Pinpoint the cell where the given text exists, returning its [X, Y] midpoint coordinate. 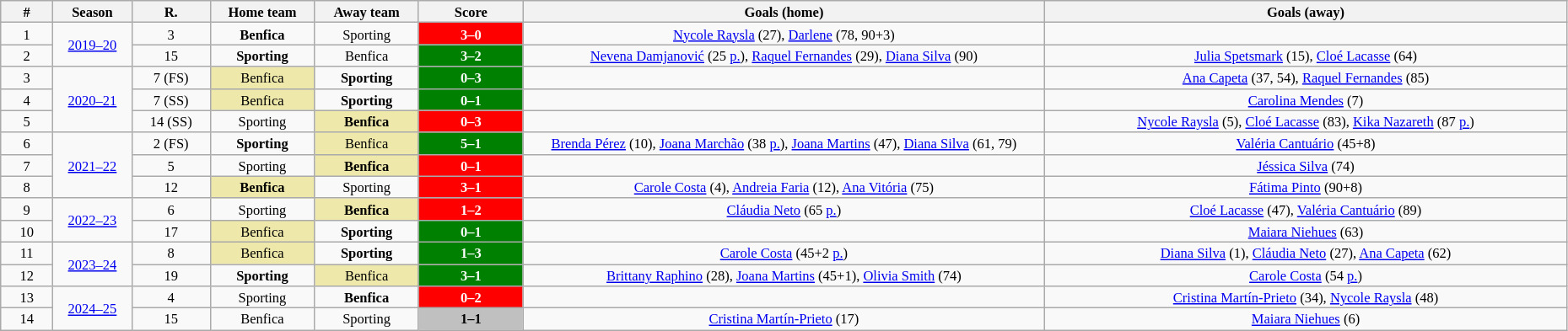
R. [170, 12]
7 (SS) [170, 99]
# [27, 12]
Cloé Lacasse (47), Valéria Cantuário (89) [1306, 209]
2 (FS) [170, 143]
9 [27, 209]
10 [27, 231]
0–2 [471, 297]
1–1 [471, 319]
Maiara Niehues (63) [1306, 231]
2020–21 [93, 99]
Goals (home) [784, 12]
Brittany Raphino (28), Joana Martins (45+1), Olivia Smith (74) [784, 275]
5–1 [471, 143]
11 [27, 253]
Ana Capeta (37, 54), Raquel Fernandes (85) [1306, 77]
Julia Spetsmark (15), Cloé Lacasse (64) [1306, 56]
17 [170, 231]
7 [27, 165]
Cláudia Neto (65 p.) [784, 209]
3–2 [471, 56]
2019–20 [93, 45]
2023–24 [93, 264]
1–3 [471, 253]
Nycole Raysla (27), Darlene (78, 90+3) [784, 34]
Carole Costa (54 p.) [1306, 275]
Nycole Raysla (5), Cloé Lacasse (83), Kika Nazareth (87 p.) [1306, 121]
Score [471, 12]
14 (SS) [170, 121]
Valéria Cantuário (45+8) [1306, 143]
Brenda Pérez (10), Joana Marchão (38 p.), Joana Martins (47), Diana Silva (61, 79) [784, 143]
Diana Silva (1), Cláudia Neto (27), Ana Capeta (62) [1306, 253]
7 (FS) [170, 77]
Jéssica Silva (74) [1306, 165]
Cristina Martín-Prieto (17) [784, 319]
2 [27, 56]
2024–25 [93, 308]
Nevena Damjanović (25 p.), Raquel Fernandes (29), Diana Silva (90) [784, 56]
3–0 [471, 34]
1–2 [471, 209]
14 [27, 319]
Carolina Mendes (7) [1306, 99]
Home team [262, 12]
19 [170, 275]
Season [93, 12]
Away team [367, 12]
Carole Costa (45+2 p.) [784, 253]
2022–23 [93, 220]
1 [27, 34]
Cristina Martín-Prieto (34), Nycole Raysla (48) [1306, 297]
Maiara Niehues (6) [1306, 319]
13 [27, 297]
2021–22 [93, 165]
Goals (away) [1306, 12]
Fátima Pinto (90+8) [1306, 187]
Carole Costa (4), Andreia Faria (12), Ana Vitória (75) [784, 187]
